Output the [X, Y] coordinate of the center of the cell containing the given text.  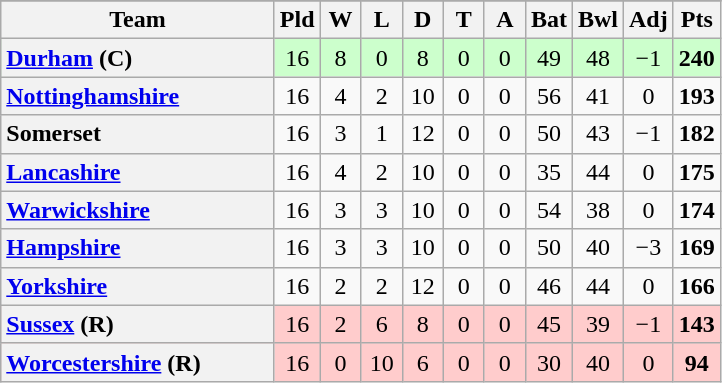
Worcestershire (R) [138, 362]
Sussex (R) [138, 324]
D [422, 20]
38 [598, 210]
43 [598, 134]
45 [548, 324]
A [504, 20]
Lancashire [138, 172]
Pld [297, 20]
174 [696, 210]
Team [138, 20]
Warwickshire [138, 210]
182 [696, 134]
166 [696, 286]
240 [696, 58]
−3 [649, 248]
39 [598, 324]
30 [548, 362]
49 [548, 58]
L [382, 20]
Pts [696, 20]
Somerset [138, 134]
1 [382, 134]
Nottinghamshire [138, 96]
35 [548, 172]
W [340, 20]
Adj [649, 20]
48 [598, 58]
169 [696, 248]
193 [696, 96]
54 [548, 210]
Bwl [598, 20]
143 [696, 324]
Bat [548, 20]
Yorkshire [138, 286]
94 [696, 362]
Hampshire [138, 248]
46 [548, 286]
41 [598, 96]
175 [696, 172]
Durham (C) [138, 58]
T [464, 20]
56 [548, 96]
